Pinpoint the cell where the given text exists, returning its [x, y] midpoint coordinate. 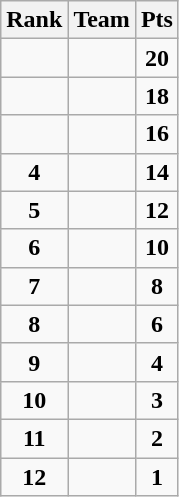
16 [156, 134]
2 [156, 438]
14 [156, 172]
9 [34, 362]
7 [34, 286]
3 [156, 400]
Rank [34, 20]
18 [156, 96]
5 [34, 210]
Team [102, 20]
11 [34, 438]
Pts [156, 20]
1 [156, 477]
20 [156, 58]
